Output the [X, Y] coordinate of the center of the cell containing the given text.  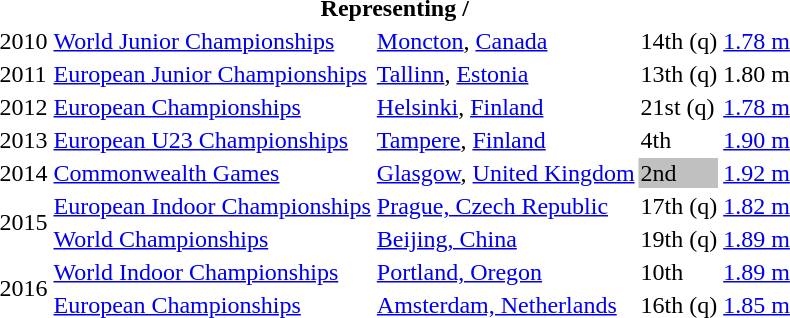
Moncton, Canada [506, 41]
17th (q) [679, 206]
19th (q) [679, 239]
European Championships [212, 107]
2nd [679, 173]
4th [679, 140]
14th (q) [679, 41]
World Junior Championships [212, 41]
10th [679, 272]
Portland, Oregon [506, 272]
European U23 Championships [212, 140]
World Championships [212, 239]
European Junior Championships [212, 74]
European Indoor Championships [212, 206]
Tampere, Finland [506, 140]
21st (q) [679, 107]
Helsinki, Finland [506, 107]
Beijing, China [506, 239]
13th (q) [679, 74]
World Indoor Championships [212, 272]
Prague, Czech Republic [506, 206]
Commonwealth Games [212, 173]
Tallinn, Estonia [506, 74]
Glasgow, United Kingdom [506, 173]
